Return [X, Y] of the center of cell containing provided text 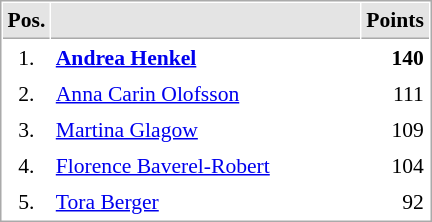
5. [26, 201]
140 [396, 57]
Florence Baverel-Robert [206, 165]
Points [396, 21]
Anna Carin Olofsson [206, 93]
1. [26, 57]
3. [26, 129]
4. [26, 165]
Andrea Henkel [206, 57]
Tora Berger [206, 201]
111 [396, 93]
Martina Glagow [206, 129]
104 [396, 165]
92 [396, 201]
Pos. [26, 21]
109 [396, 129]
2. [26, 93]
